Locate the cell with the specified text and output its (X, Y) center coordinate. 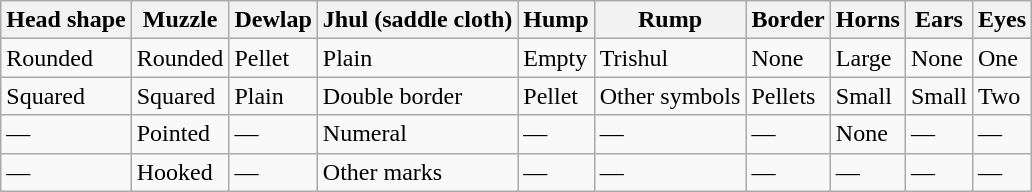
Other symbols (670, 96)
One (1002, 58)
Ears (938, 20)
Pellets (788, 96)
Double border (417, 96)
Large (868, 58)
Two (1002, 96)
Horns (868, 20)
Pointed (180, 134)
Rump (670, 20)
Hump (556, 20)
Trishul (670, 58)
Dewlap (273, 20)
Jhul (saddle cloth) (417, 20)
Head shape (66, 20)
Numeral (417, 134)
Muzzle (180, 20)
Empty (556, 58)
Other marks (417, 172)
Border (788, 20)
Eyes (1002, 20)
Hooked (180, 172)
